Identify which cell holds the provided text, then report its (X, Y) central coordinate. 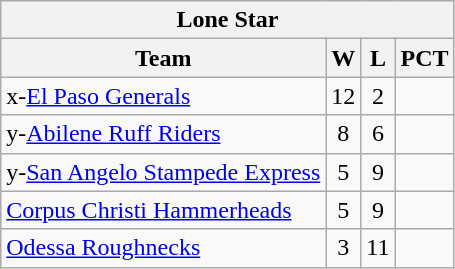
6 (378, 134)
y-Abilene Ruff Riders (164, 134)
Corpus Christi Hammerheads (164, 210)
Lone Star (228, 20)
L (378, 58)
12 (344, 96)
x-El Paso Generals (164, 96)
PCT (424, 58)
8 (344, 134)
Odessa Roughnecks (164, 248)
y-San Angelo Stampede Express (164, 172)
2 (378, 96)
Team (164, 58)
3 (344, 248)
W (344, 58)
11 (378, 248)
